Search for the cell housing the specified text and yield its [x, y] center coordinate. 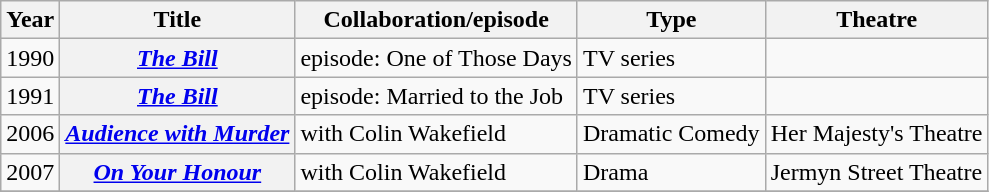
Her Majesty's Theatre [876, 134]
Collaboration/episode [436, 20]
Audience with Murder [178, 134]
2007 [30, 172]
On Your Honour [178, 172]
episode: One of Those Days [436, 58]
Type [671, 20]
Drama [671, 172]
Jermyn Street Theatre [876, 172]
episode: Married to the Job [436, 96]
Dramatic Comedy [671, 134]
Year [30, 20]
1991 [30, 96]
Title [178, 20]
1990 [30, 58]
2006 [30, 134]
Theatre [876, 20]
